Extract the [x, y] coordinate from the center of the cell holding the provided text.  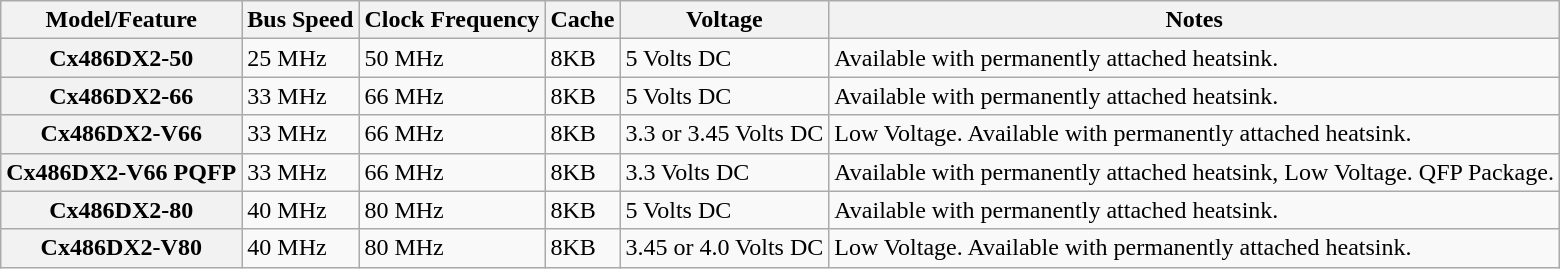
3.3 or 3.45 Volts DC [724, 134]
Cx486DX2-50 [122, 58]
Cx486DX2-V80 [122, 248]
Cx486DX2-66 [122, 96]
Notes [1194, 20]
Cx486DX2-V66 PQFP [122, 172]
Cx486DX2-V66 [122, 134]
Available with permanently attached heatsink, Low Voltage. QFP Package. [1194, 172]
Cache [582, 20]
Voltage [724, 20]
50 MHz [452, 58]
25 MHz [300, 58]
Cx486DX2-80 [122, 210]
3.3 Volts DC [724, 172]
3.45 or 4.0 Volts DC [724, 248]
Bus Speed [300, 20]
Model/Feature [122, 20]
Clock Frequency [452, 20]
